Provide the (X, Y) coordinate of the cell's center where the given text is located.  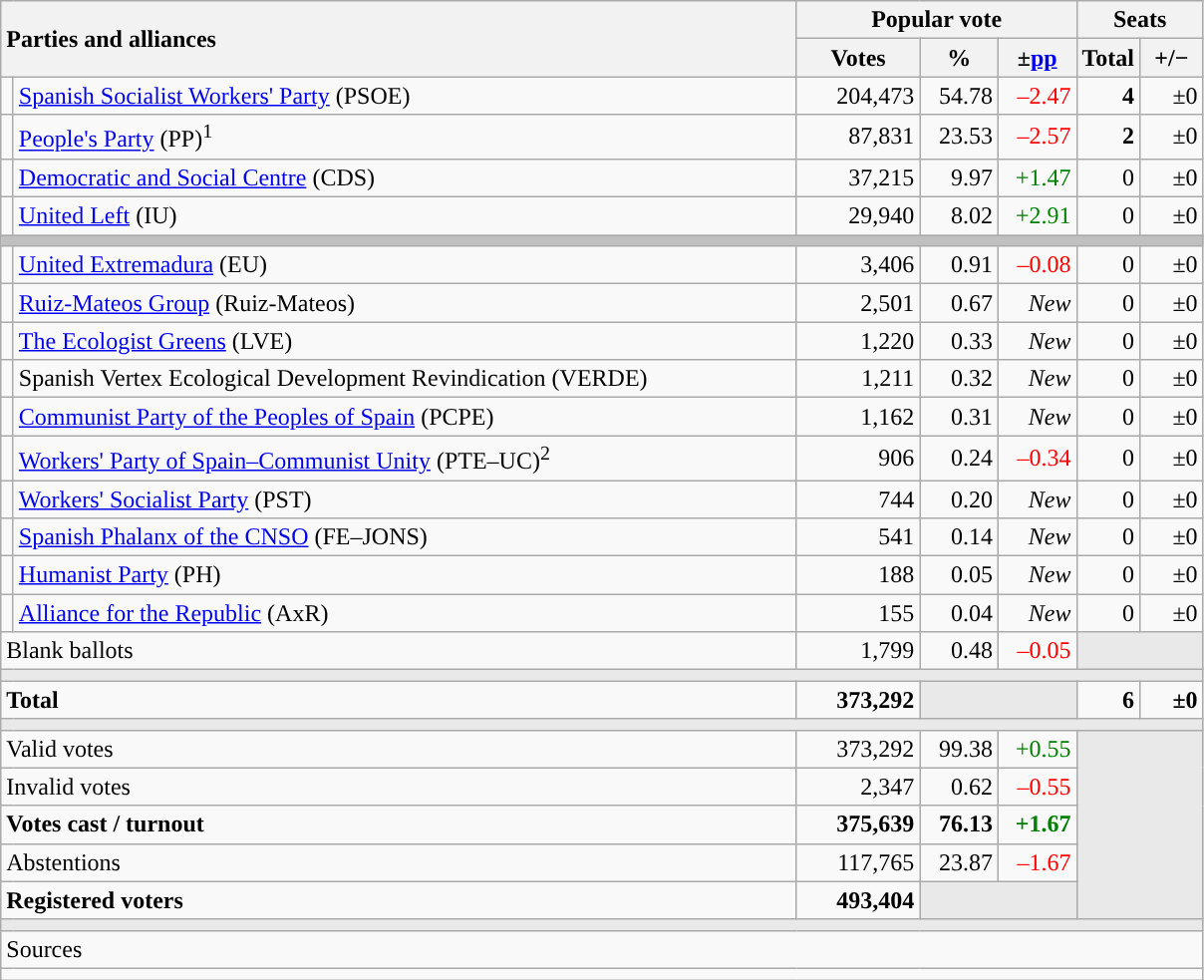
Votes cast / turnout (399, 824)
117,765 (858, 862)
Alliance for the Republic (AxR) (405, 613)
–0.55 (1037, 787)
375,639 (858, 824)
1,162 (858, 417)
2 (1108, 138)
Spanish Socialist Workers' Party (PSOE) (405, 96)
+1.47 (1037, 177)
744 (858, 499)
±pp (1037, 58)
87,831 (858, 138)
0.24 (959, 459)
Democratic and Social Centre (CDS) (405, 177)
8.02 (959, 216)
0.14 (959, 537)
0.05 (959, 575)
23.87 (959, 862)
0.04 (959, 613)
9.97 (959, 177)
37,215 (858, 177)
% (959, 58)
493,404 (858, 900)
Spanish Vertex Ecological Development Revindication (VERDE) (405, 379)
3,406 (858, 265)
Registered voters (399, 900)
+1.67 (1037, 824)
Abstentions (399, 862)
United Left (IU) (405, 216)
–2.57 (1037, 138)
29,940 (858, 216)
Parties and alliances (399, 39)
Votes (858, 58)
541 (858, 537)
99.38 (959, 749)
–1.67 (1037, 862)
Ruiz-Mateos Group (Ruiz-Mateos) (405, 303)
0.33 (959, 341)
0.31 (959, 417)
Workers' Party of Spain–Communist Unity (PTE–UC)2 (405, 459)
188 (858, 575)
Workers' Socialist Party (PST) (405, 499)
Seats (1140, 20)
Sources (602, 949)
Valid votes (399, 749)
0.67 (959, 303)
United Extremadura (EU) (405, 265)
Blank ballots (399, 651)
155 (858, 613)
0.91 (959, 265)
Popular vote (937, 20)
0.62 (959, 787)
Humanist Party (PH) (405, 575)
Spanish Phalanx of the CNSO (FE–JONS) (405, 537)
906 (858, 459)
–0.08 (1037, 265)
+2.91 (1037, 216)
The Ecologist Greens (LVE) (405, 341)
1,220 (858, 341)
54.78 (959, 96)
1,211 (858, 379)
23.53 (959, 138)
Invalid votes (399, 787)
Communist Party of the Peoples of Spain (PCPE) (405, 417)
1,799 (858, 651)
2,347 (858, 787)
–2.47 (1037, 96)
0.32 (959, 379)
0.48 (959, 651)
76.13 (959, 824)
2,501 (858, 303)
–0.05 (1037, 651)
6 (1108, 700)
204,473 (858, 96)
4 (1108, 96)
+0.55 (1037, 749)
+/− (1172, 58)
People's Party (PP)1 (405, 138)
–0.34 (1037, 459)
0.20 (959, 499)
